Locate the cell with the specified text and output its (X, Y) center coordinate. 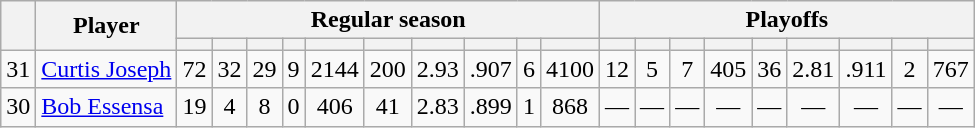
.911 (866, 69)
19 (194, 107)
8 (264, 107)
7 (688, 69)
Curtis Joseph (106, 69)
32 (230, 69)
4 (230, 107)
0 (294, 107)
868 (570, 107)
36 (770, 69)
Player (106, 26)
31 (18, 69)
4100 (570, 69)
767 (950, 69)
Playoffs (788, 20)
405 (728, 69)
.899 (490, 107)
1 (528, 107)
Bob Essensa (106, 107)
29 (264, 69)
Regular season (388, 20)
30 (18, 107)
5 (652, 69)
406 (334, 107)
2 (910, 69)
2.81 (814, 69)
200 (388, 69)
.907 (490, 69)
2.93 (438, 69)
41 (388, 107)
2144 (334, 69)
9 (294, 69)
2.83 (438, 107)
6 (528, 69)
12 (618, 69)
72 (194, 69)
